Return the (X, Y) coordinate for the center point of the cell that contains the specified text.  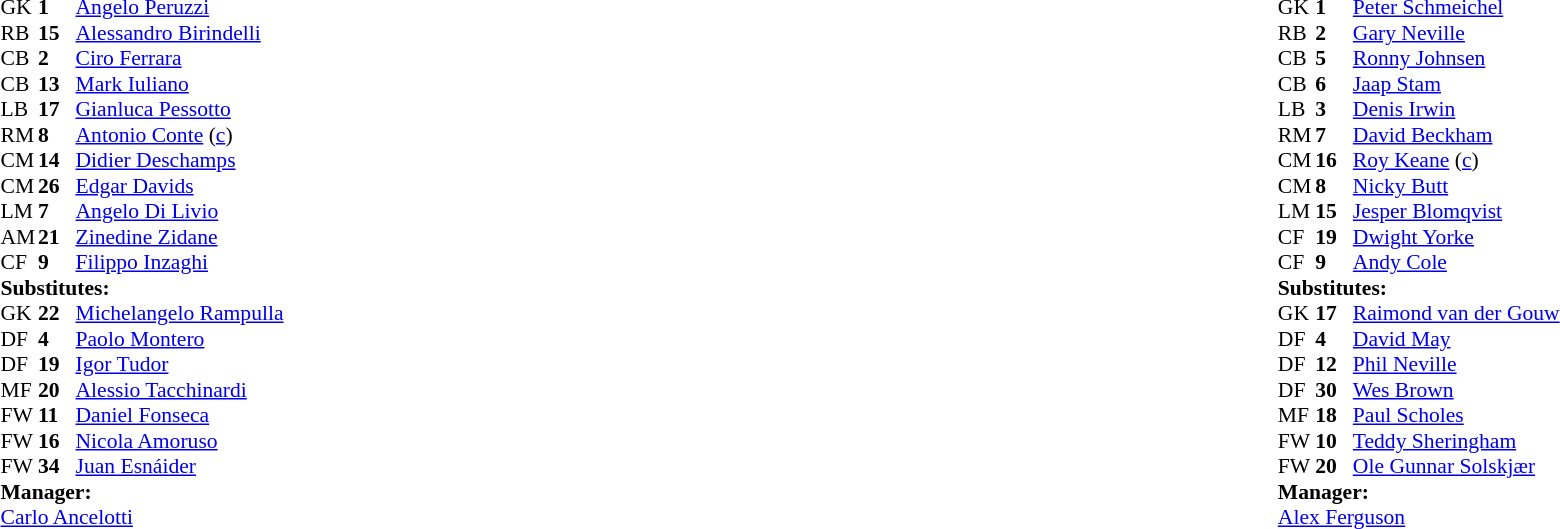
21 (57, 237)
Michelangelo Rampulla (180, 313)
11 (57, 415)
Edgar Davids (180, 186)
AM (19, 237)
14 (57, 161)
Phil Neville (1456, 365)
26 (57, 186)
10 (1334, 441)
Daniel Fonseca (180, 415)
12 (1334, 365)
Raimond van der Gouw (1456, 313)
13 (57, 84)
Nicky Butt (1456, 186)
Filippo Inzaghi (180, 263)
Zinedine Zidane (180, 237)
David May (1456, 339)
Jaap Stam (1456, 84)
34 (57, 467)
Mark Iuliano (180, 84)
Paolo Montero (180, 339)
Antonio Conte (c) (180, 135)
5 (1334, 59)
Dwight Yorke (1456, 237)
22 (57, 313)
Ronny Johnsen (1456, 59)
Nicola Amoruso (180, 441)
3 (1334, 109)
Denis Irwin (1456, 109)
Paul Scholes (1456, 415)
Igor Tudor (180, 365)
Gianluca Pessotto (180, 109)
Gary Neville (1456, 33)
Alessandro Birindelli (180, 33)
Wes Brown (1456, 390)
30 (1334, 390)
Andy Cole (1456, 263)
Ciro Ferrara (180, 59)
Jesper Blomqvist (1456, 211)
Roy Keane (c) (1456, 161)
18 (1334, 415)
6 (1334, 84)
David Beckham (1456, 135)
Juan Esnáider (180, 467)
Angelo Di Livio (180, 211)
Alessio Tacchinardi (180, 390)
Didier Deschamps (180, 161)
Ole Gunnar Solskjær (1456, 467)
Teddy Sheringham (1456, 441)
